Determine the [x, y] coordinate at the center of the cell enclosing the given text.  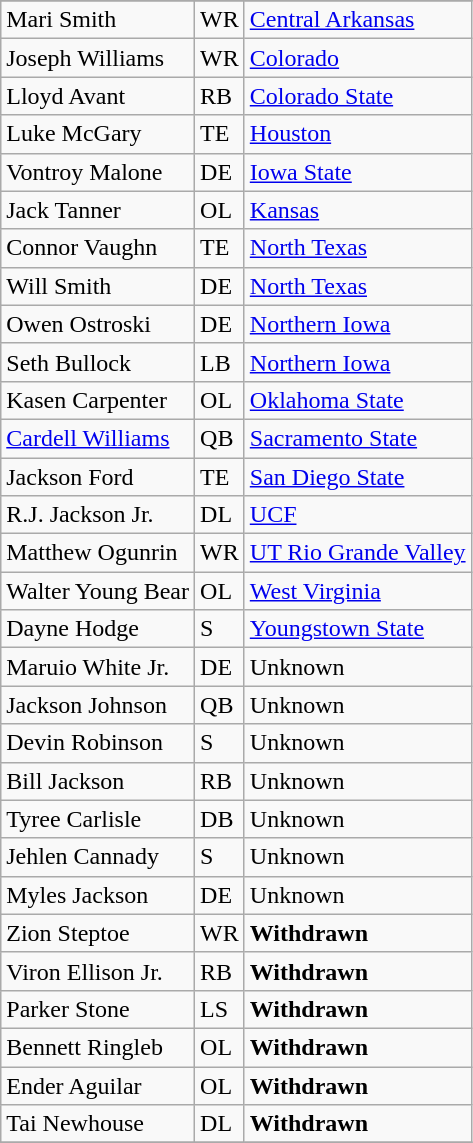
Jehlen Cannady [98, 857]
Matthew Ogunrin [98, 553]
Viron Ellison Jr. [98, 971]
Maruio White Jr. [98, 667]
Tyree Carlisle [98, 819]
Mari Smith [98, 20]
Zion Steptoe [98, 933]
San Diego State [358, 477]
Houston [358, 134]
Oklahoma State [358, 400]
LB [220, 362]
Myles Jackson [98, 895]
UT Rio Grande Valley [358, 553]
Seth Bullock [98, 362]
Jackson Johnson [98, 705]
Kasen Carpenter [98, 400]
Youngstown State [358, 629]
Kansas [358, 210]
R.J. Jackson Jr. [98, 515]
Owen Ostroski [98, 324]
Sacramento State [358, 438]
Bill Jackson [98, 781]
Connor Vaughn [98, 248]
Tai Newhouse [98, 1124]
DB [220, 819]
West Virginia [358, 591]
Jackson Ford [98, 477]
Walter Young Bear [98, 591]
Dayne Hodge [98, 629]
Colorado [358, 58]
Vontroy Malone [98, 172]
Luke McGary [98, 134]
Central Arkansas [358, 20]
Will Smith [98, 286]
UCF [358, 515]
Lloyd Avant [98, 96]
Devin Robinson [98, 743]
Bennett Ringleb [98, 1047]
Colorado State [358, 96]
Iowa State [358, 172]
Parker Stone [98, 1009]
Cardell Williams [98, 438]
Joseph Williams [98, 58]
LS [220, 1009]
Jack Tanner [98, 210]
Ender Aguilar [98, 1085]
